Locate the cell with the specified text and output its (x, y) center coordinate. 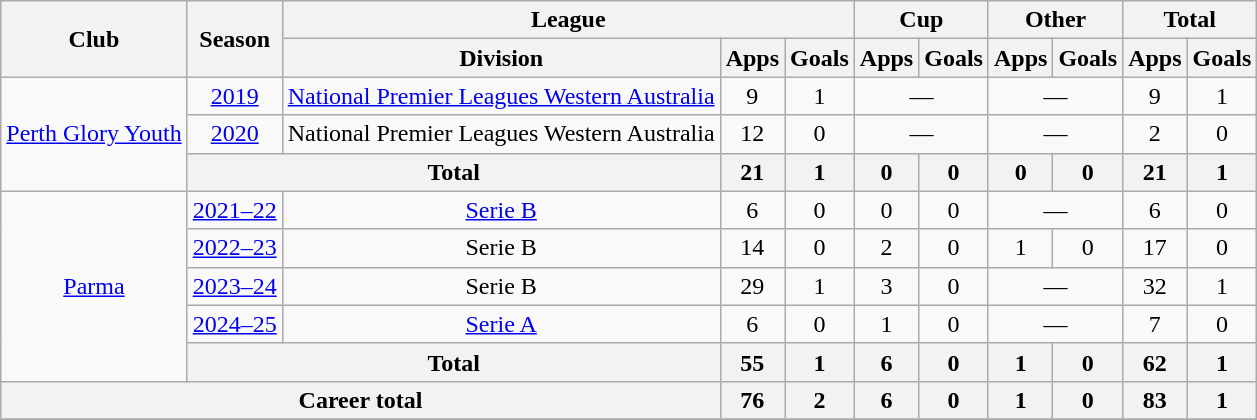
Perth Glory Youth (94, 134)
17 (1155, 248)
7 (1155, 324)
62 (1155, 362)
2022–23 (234, 248)
12 (752, 134)
2023–24 (234, 286)
83 (1155, 400)
2019 (234, 96)
76 (752, 400)
29 (752, 286)
2024–25 (234, 324)
Serie A (501, 324)
Division (501, 58)
2021–22 (234, 210)
Cup (921, 20)
Other (1055, 20)
32 (1155, 286)
Club (94, 39)
14 (752, 248)
3 (886, 286)
Parma (94, 286)
Season (234, 39)
2020 (234, 134)
55 (752, 362)
Career total (360, 400)
League (568, 20)
